Search for the cell housing the specified text and yield its [X, Y] center coordinate. 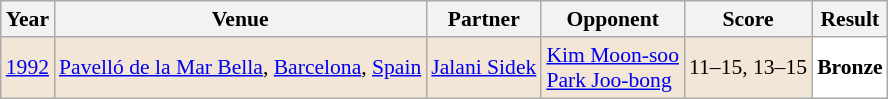
Jalani Sidek [484, 68]
11–15, 13–15 [748, 68]
Kim Moon-soo Park Joo-bong [612, 68]
1992 [28, 68]
Pavelló de la Mar Bella, Barcelona, Spain [240, 68]
Result [850, 19]
Opponent [612, 19]
Bronze [850, 68]
Partner [484, 19]
Venue [240, 19]
Score [748, 19]
Year [28, 19]
